For the text-containing cell, return its midpoint in [x, y] coordinate format. 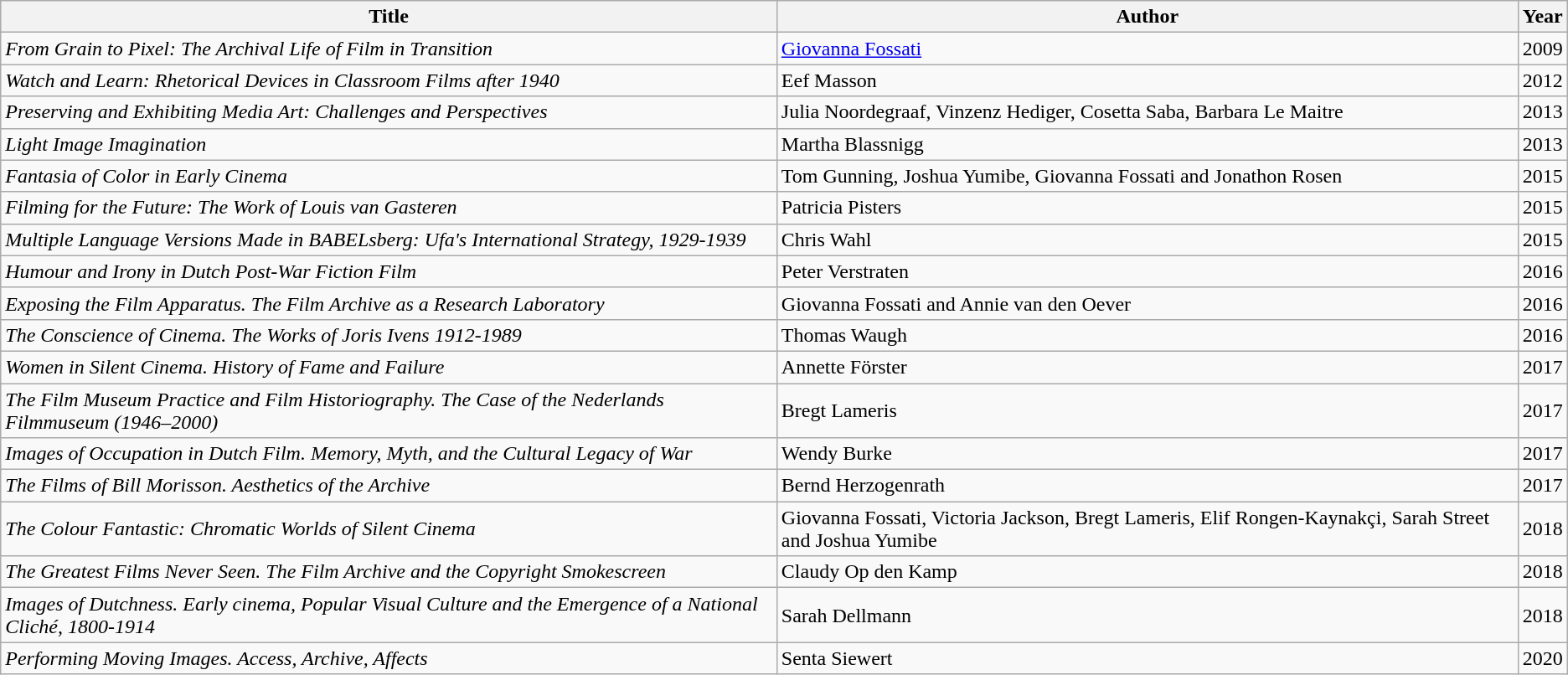
Martha Blassnigg [1148, 144]
Images of Dutchness. Early cinema, Popular Visual Culture and the Emergence of a National Cliché, 1800-1914 [389, 615]
Humour and Irony in Dutch Post-War Fiction Film [389, 271]
2020 [1543, 658]
The Film Museum Practice and Film Historiography. The Case of the Nederlands Filmmuseum (1946–2000) [389, 410]
Watch and Learn: Rhetorical Devices in Classroom Films after 1940 [389, 80]
Exposing the Film Apparatus. The Film Archive as a Research Laboratory [389, 303]
Year [1543, 17]
Bernd Herzogenrath [1148, 486]
Author [1148, 17]
The Films of Bill Morisson. Aesthetics of the Archive [389, 486]
Tom Gunning, Joshua Yumibe, Giovanna Fossati and Jonathon Rosen [1148, 176]
Title [389, 17]
Fantasia of Color in Early Cinema [389, 176]
Wendy Burke [1148, 454]
Women in Silent Cinema. History of Fame and Failure [389, 367]
Julia Noordegraaf, Vinzenz Hediger, Cosetta Saba, Barbara Le Maitre [1148, 112]
Bregt Lameris [1148, 410]
Eef Masson [1148, 80]
Filming for the Future: The Work of Louis van Gasteren [389, 208]
Light Image Imagination [389, 144]
Patricia Pisters [1148, 208]
Peter Verstraten [1148, 271]
Giovanna Fossati and Annie van den Oever [1148, 303]
Giovanna Fossati, Victoria Jackson, Bregt Lameris, Elif Rongen-Kaynakçi, Sarah Street and Joshua Yumibe [1148, 529]
Claudy Op den Kamp [1148, 572]
2009 [1543, 49]
Chris Wahl [1148, 240]
Annette Förster [1148, 367]
The Greatest Films Never Seen. The Film Archive and the Copyright Smokescreen [389, 572]
Thomas Waugh [1148, 335]
The Conscience of Cinema. The Works of Joris Ivens 1912-1989 [389, 335]
Sarah Dellmann [1148, 615]
Performing Moving Images. Access, Archive, Affects [389, 658]
2012 [1543, 80]
From Grain to Pixel: The Archival Life of Film in Transition [389, 49]
Images of Occupation in Dutch Film. Memory, Myth, and the Cultural Legacy of War [389, 454]
Preserving and Exhibiting Media Art: Challenges and Perspectives [389, 112]
The Colour Fantastic: Chromatic Worlds of Silent Cinema [389, 529]
Giovanna Fossati [1148, 49]
Multiple Language Versions Made in BABELsberg: Ufa's International Strategy, 1929-1939 [389, 240]
Senta Siewert [1148, 658]
